Capture the cell that displays the provided text and extract its (X, Y) central coordinate. 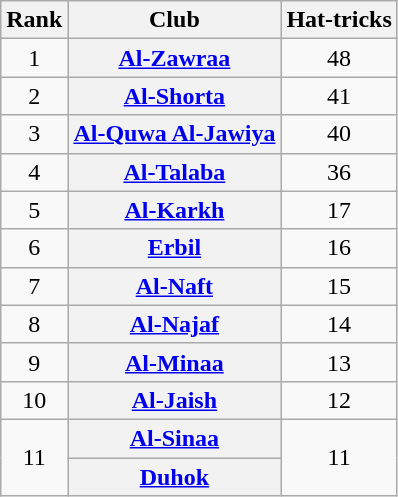
40 (339, 134)
Al-Shorta (174, 96)
16 (339, 248)
7 (34, 286)
48 (339, 58)
1 (34, 58)
Al-Quwa Al-Jawiya (174, 134)
Al-Naft (174, 286)
8 (34, 324)
9 (34, 362)
41 (339, 96)
Al-Zawraa (174, 58)
Hat-tricks (339, 20)
Al-Jaish (174, 400)
3 (34, 134)
15 (339, 286)
Al-Karkh (174, 210)
2 (34, 96)
Rank (34, 20)
12 (339, 400)
Duhok (174, 477)
14 (339, 324)
Al-Najaf (174, 324)
10 (34, 400)
Al-Talaba (174, 172)
5 (34, 210)
Club (174, 20)
Erbil (174, 248)
36 (339, 172)
4 (34, 172)
13 (339, 362)
Al-Sinaa (174, 438)
Al-Minaa (174, 362)
17 (339, 210)
6 (34, 248)
